From the cell containing the given text, extract its center point as [x, y] coordinate. 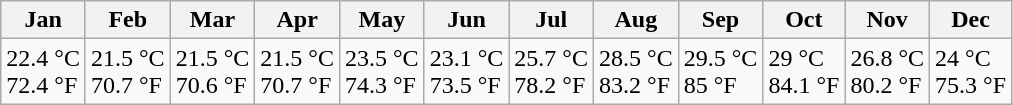
23.5 °C74.3 °F [382, 72]
26.8 °C80.2 °F [888, 72]
Nov [888, 20]
29 °C84.1 °F [804, 72]
Dec [971, 20]
25.7 °C78.2 °F [552, 72]
Aug [636, 20]
Apr [298, 20]
21.5 °C70.6 °F [212, 72]
Sep [720, 20]
23.1 °C73.5 °F [466, 72]
Oct [804, 20]
22.4 °C72.4 °F [44, 72]
29.5 °C85 °F [720, 72]
Jun [466, 20]
24 °C75.3 °F [971, 72]
Mar [212, 20]
Feb [128, 20]
May [382, 20]
Jul [552, 20]
Jan [44, 20]
28.5 °C83.2 °F [636, 72]
